Find where the given text appears and provide that cell's center as [X, Y] coordinate. 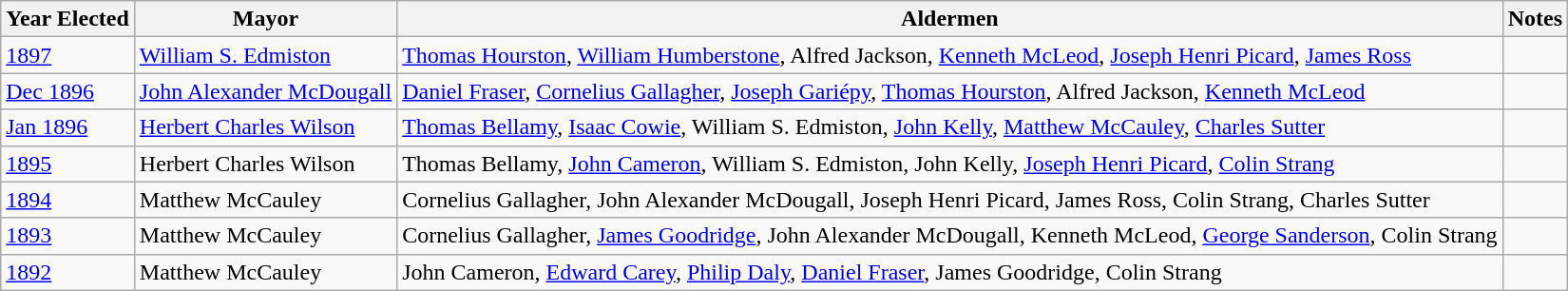
William S. Edmiston [265, 55]
1893 [68, 236]
1892 [68, 272]
Mayor [265, 19]
1897 [68, 55]
Thomas Bellamy, Isaac Cowie, William S. Edmiston, John Kelly, Matthew McCauley, Charles Sutter [950, 127]
Notes [1535, 19]
Thomas Bellamy, John Cameron, William S. Edmiston, John Kelly, Joseph Henri Picard, Colin Strang [950, 164]
1894 [68, 200]
Cornelius Gallagher, James Goodridge, John Alexander McDougall, Kenneth McLeod, George Sanderson, Colin Strang [950, 236]
Cornelius Gallagher, John Alexander McDougall, Joseph Henri Picard, James Ross, Colin Strang, Charles Sutter [950, 200]
Dec 1896 [68, 91]
John Cameron, Edward Carey, Philip Daly, Daniel Fraser, James Goodridge, Colin Strang [950, 272]
Jan 1896 [68, 127]
Thomas Hourston, William Humberstone, Alfred Jackson, Kenneth McLeod, Joseph Henri Picard, James Ross [950, 55]
Year Elected [68, 19]
Daniel Fraser, Cornelius Gallagher, Joseph Gariépy, Thomas Hourston, Alfred Jackson, Kenneth McLeod [950, 91]
Aldermen [950, 19]
John Alexander McDougall [265, 91]
1895 [68, 164]
